For the text-containing cell, return its midpoint in (X, Y) coordinate format. 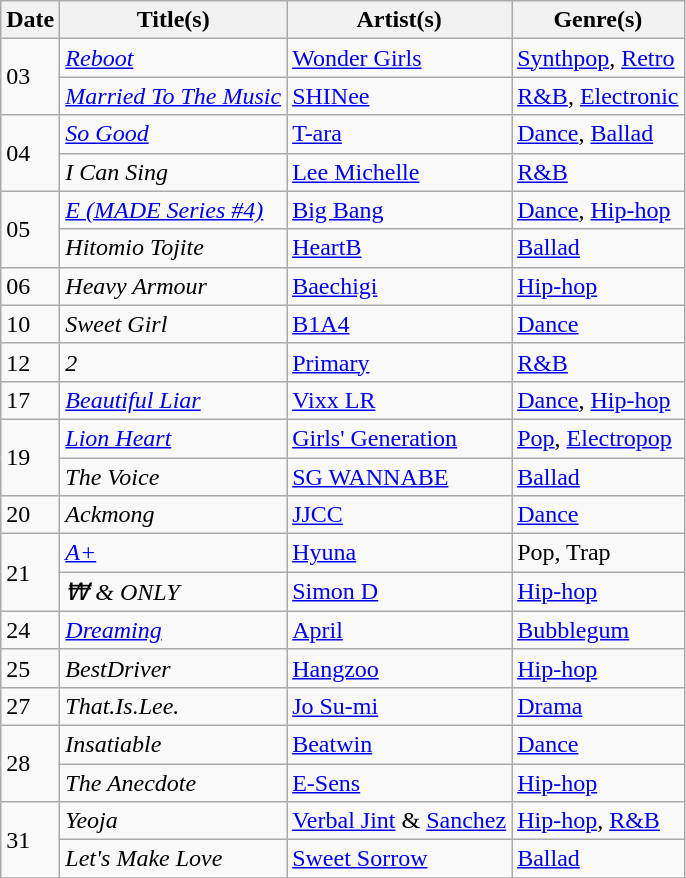
17 (30, 400)
JJCC (400, 515)
04 (30, 153)
Beatwin (400, 744)
Hangzoo (400, 668)
Insatiable (174, 744)
Hyuna (400, 553)
25 (30, 668)
E-Sens (400, 783)
24 (30, 630)
Dreaming (174, 630)
05 (30, 229)
So Good (174, 134)
2 (174, 362)
Wonder Girls (400, 58)
April (400, 630)
Lee Michelle (400, 172)
Sweet Girl (174, 324)
31 (30, 840)
Heavy Armour (174, 286)
Dance, Ballad (598, 134)
Baechigi (400, 286)
T-ara (400, 134)
Date (30, 20)
Verbal Jint & Sanchez (400, 821)
R&B, Electronic (598, 96)
HeartB (400, 248)
20 (30, 515)
19 (30, 457)
12 (30, 362)
Big Bang (400, 210)
A+ (174, 553)
₩ & ONLY (174, 592)
Married To The Music (174, 96)
BestDriver (174, 668)
Hip-hop, R&B (598, 821)
21 (30, 573)
SHINee (400, 96)
Vixx LR (400, 400)
The Anecdote (174, 783)
Reboot (174, 58)
SG WANNABE (400, 477)
10 (30, 324)
Primary (400, 362)
27 (30, 706)
B1A4 (400, 324)
Pop, Electropop (598, 438)
Beautiful Liar (174, 400)
Title(s) (174, 20)
The Voice (174, 477)
Synthpop, Retro (598, 58)
I Can Sing (174, 172)
Genre(s) (598, 20)
Hitomio Tojite (174, 248)
E (MADE Series #4) (174, 210)
Bubblegum (598, 630)
28 (30, 763)
06 (30, 286)
Yeoja (174, 821)
Jo Su-mi (400, 706)
Sweet Sorrow (400, 859)
That.Is.Lee. (174, 706)
Simon D (400, 592)
Girls' Generation (400, 438)
Artist(s) (400, 20)
Lion Heart (174, 438)
Drama (598, 706)
03 (30, 77)
Pop, Trap (598, 553)
Let's Make Love (174, 859)
Ackmong (174, 515)
